Find where the given text appears and provide that cell's center as [X, Y] coordinate. 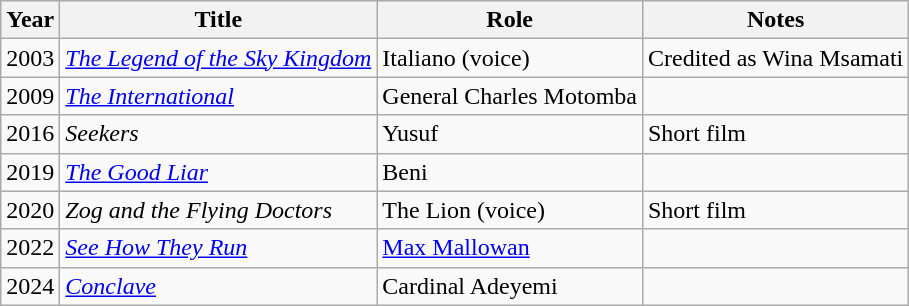
See How They Run [218, 248]
Conclave [218, 286]
Cardinal Adeyemi [510, 286]
Beni [510, 172]
Yusuf [510, 134]
The Good Liar [218, 172]
The Lion (voice) [510, 210]
2003 [30, 58]
Seekers [218, 134]
Year [30, 20]
2020 [30, 210]
2019 [30, 172]
2024 [30, 286]
Italiano (voice) [510, 58]
Max Mallowan [510, 248]
2022 [30, 248]
Credited as Wina Msamati [775, 58]
Title [218, 20]
Notes [775, 20]
The International [218, 96]
Role [510, 20]
2009 [30, 96]
The Legend of the Sky Kingdom [218, 58]
2016 [30, 134]
Zog and the Flying Doctors [218, 210]
General Charles Motomba [510, 96]
